Extract the [X, Y] coordinate from the center of the cell holding the provided text.  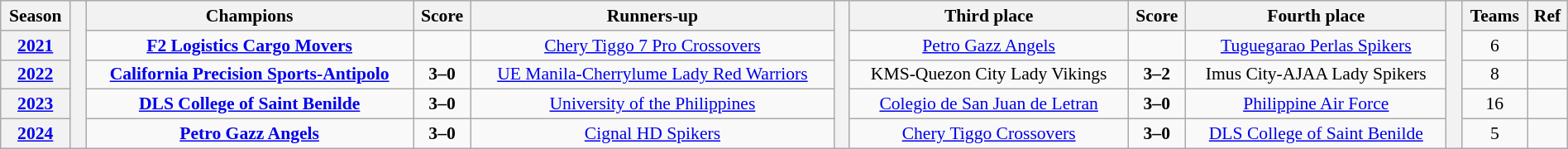
16 [1495, 104]
KMS-Quezon City Lady Vikings [989, 74]
6 [1495, 46]
Teams [1495, 16]
Cignal HD Spikers [652, 134]
2024 [36, 134]
2023 [36, 104]
3–2 [1157, 74]
F2 Logistics Cargo Movers [250, 46]
Runners-up [652, 16]
Champions [250, 16]
8 [1495, 74]
Philippine Air Force [1317, 104]
Chery Tiggo 7 Pro Crossovers [652, 46]
Chery Tiggo Crossovers [989, 134]
Tuguegarao Perlas Spikers [1317, 46]
UE Manila-Cherrylume Lady Red Warriors [652, 74]
Third place [989, 16]
California Precision Sports-Antipolo [250, 74]
5 [1495, 134]
Ref [1547, 16]
2022 [36, 74]
Season [36, 16]
Colegio de San Juan de Letran [989, 104]
Imus City-AJAA Lady Spikers [1317, 74]
Fourth place [1317, 16]
2021 [36, 46]
University of the Philippines [652, 104]
